Scan for the cell matching the given text and deliver its [x, y] coordinate at center. 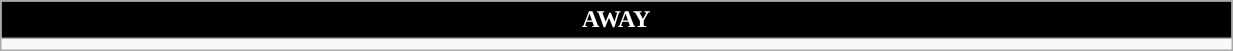
AWAY [616, 20]
